Provide the (X, Y) coordinate of the cell's center where the given text is located.  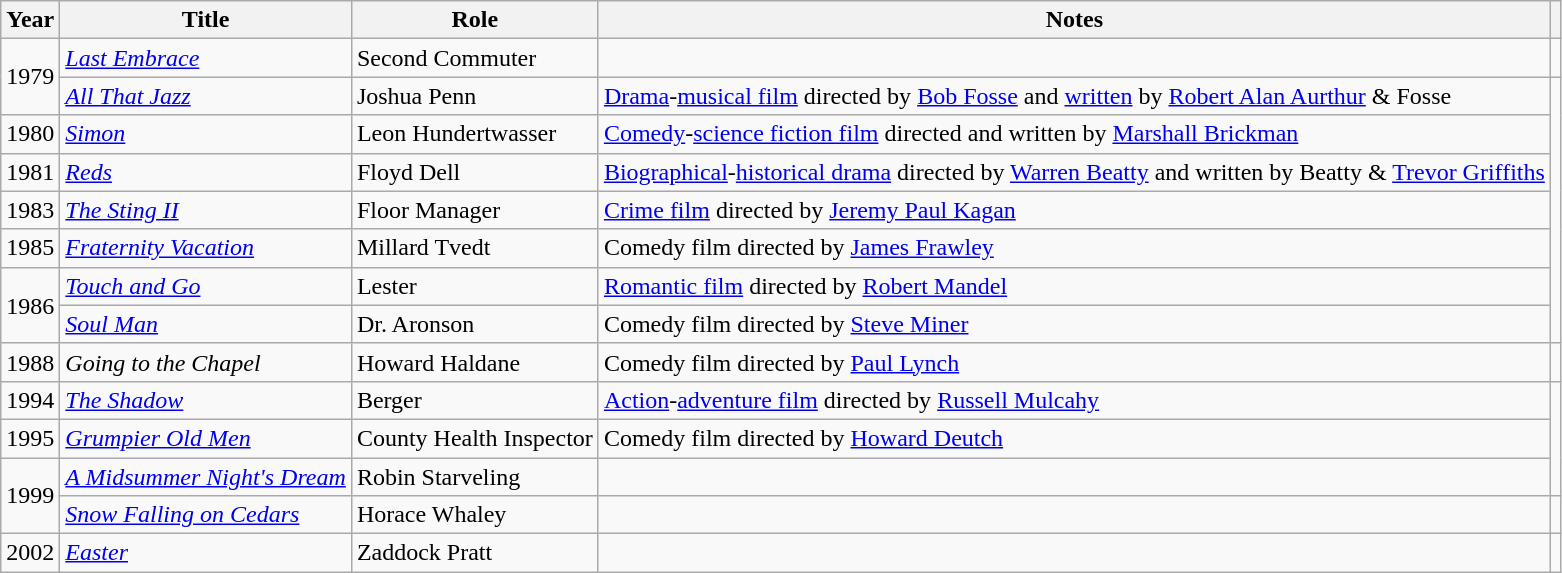
The Sting II (206, 210)
A Midsummer Night's Dream (206, 477)
Floor Manager (474, 210)
Role (474, 20)
All That Jazz (206, 96)
Leon Hundertwasser (474, 134)
1979 (30, 77)
Comedy film directed by Howard Deutch (1074, 438)
Horace Whaley (474, 515)
1980 (30, 134)
Joshua Penn (474, 96)
Last Embrace (206, 58)
1983 (30, 210)
Berger (474, 400)
1999 (30, 496)
Crime film directed by Jeremy Paul Kagan (1074, 210)
Millard Tvedt (474, 248)
Comedy film directed by James Frawley (1074, 248)
Lester (474, 286)
Comedy film directed by Steve Miner (1074, 324)
1981 (30, 172)
Comedy-science fiction film directed and written by Marshall Brickman (1074, 134)
Touch and Go (206, 286)
Snow Falling on Cedars (206, 515)
Action-adventure film directed by Russell Mulcahy (1074, 400)
Fraternity Vacation (206, 248)
Simon (206, 134)
The Shadow (206, 400)
Year (30, 20)
1988 (30, 362)
1986 (30, 305)
Comedy film directed by Paul Lynch (1074, 362)
Biographical-historical drama directed by Warren Beatty and written by Beatty & Trevor Griffiths (1074, 172)
Reds (206, 172)
Romantic film directed by Robert Mandel (1074, 286)
1985 (30, 248)
Drama-musical film directed by Bob Fosse and written by Robert Alan Aurthur & Fosse (1074, 96)
Title (206, 20)
Easter (206, 553)
Going to the Chapel (206, 362)
Grumpier Old Men (206, 438)
1994 (30, 400)
Soul Man (206, 324)
2002 (30, 553)
Howard Haldane (474, 362)
1995 (30, 438)
Dr. Aronson (474, 324)
Floyd Dell (474, 172)
Zaddock Pratt (474, 553)
Notes (1074, 20)
Second Commuter (474, 58)
County Health Inspector (474, 438)
Robin Starveling (474, 477)
